Detect which cell encompasses the target text, then output its [X, Y] center coordinate. 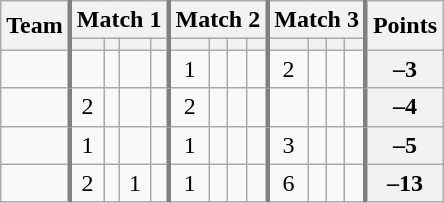
Points [404, 26]
Match 3 [316, 20]
Match 2 [218, 20]
3 [288, 145]
–13 [404, 183]
–5 [404, 145]
6 [288, 183]
Team [36, 26]
Match 1 [120, 20]
–3 [404, 69]
–4 [404, 107]
